Identify which cell holds the provided text, then report its [x, y] central coordinate. 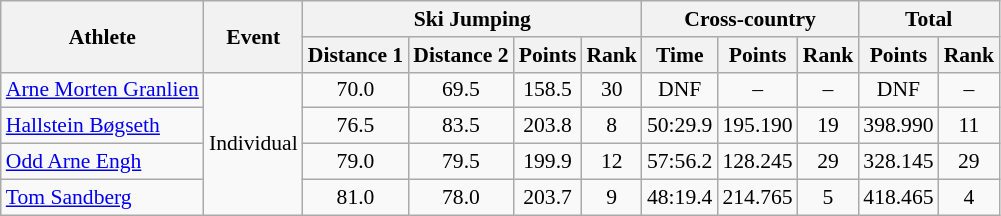
Individual [254, 143]
Ski Jumping [472, 19]
214.765 [757, 197]
81.0 [356, 197]
57:56.2 [680, 162]
203.7 [548, 197]
79.5 [460, 162]
48:19.4 [680, 197]
69.5 [460, 90]
Athlete [102, 36]
30 [612, 90]
Tom Sandberg [102, 197]
Event [254, 36]
78.0 [460, 197]
418.465 [898, 197]
79.0 [356, 162]
128.245 [757, 162]
Distance 1 [356, 55]
Distance 2 [460, 55]
Total [928, 19]
398.990 [898, 126]
76.5 [356, 126]
70.0 [356, 90]
Hallstein Bøgseth [102, 126]
11 [970, 126]
199.9 [548, 162]
19 [828, 126]
195.190 [757, 126]
50:29.9 [680, 126]
Cross-country [750, 19]
5 [828, 197]
Time [680, 55]
83.5 [460, 126]
203.8 [548, 126]
Arne Morten Granlien [102, 90]
12 [612, 162]
328.145 [898, 162]
Odd Arne Engh [102, 162]
4 [970, 197]
8 [612, 126]
9 [612, 197]
158.5 [548, 90]
